Search for the cell housing the specified text and yield its (x, y) center coordinate. 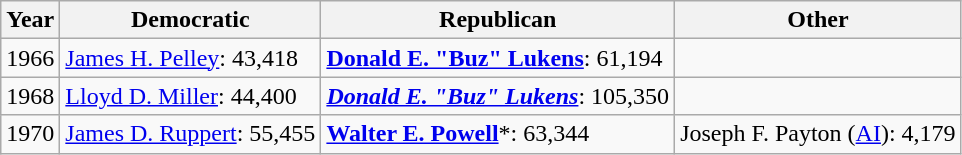
James D. Ruppert: 55,455 (190, 134)
Republican (498, 20)
Donald E. "Buz" Lukens: 61,194 (498, 58)
Lloyd D. Miller: 44,400 (190, 96)
1970 (30, 134)
1966 (30, 58)
Donald E. "Buz" Lukens: 105,350 (498, 96)
Joseph F. Payton (AI): 4,179 (818, 134)
James H. Pelley: 43,418 (190, 58)
Democratic (190, 20)
Year (30, 20)
Other (818, 20)
Walter E. Powell*: 63,344 (498, 134)
1968 (30, 96)
